Identify which cell holds the provided text, then report its (x, y) central coordinate. 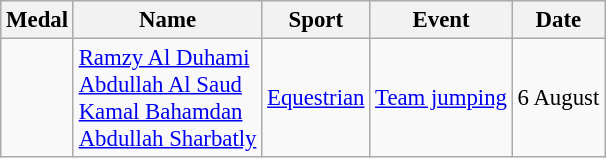
Event (441, 20)
Ramzy Al DuhamiAbdullah Al SaudKamal BahamdanAbdullah Sharbatly (167, 98)
Name (167, 20)
Team jumping (441, 98)
Sport (316, 20)
Equestrian (316, 98)
Date (558, 20)
6 August (558, 98)
Medal (38, 20)
